Determine the (X, Y) coordinate at the center of the cell enclosing the given text.  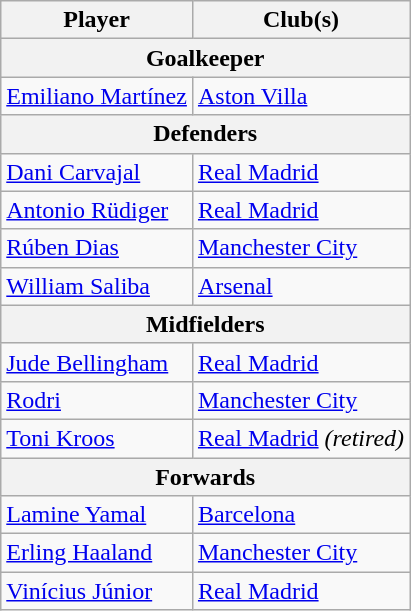
Club(s) (300, 20)
Toni Kroos (97, 438)
Antonio Rüdiger (97, 210)
Arsenal (300, 286)
Player (97, 20)
Defenders (206, 134)
Dani Carvajal (97, 172)
Barcelona (300, 515)
William Saliba (97, 286)
Erling Haaland (97, 553)
Goalkeeper (206, 58)
Emiliano Martínez (97, 96)
Lamine Yamal (97, 515)
Midfielders (206, 324)
Rúben Dias (97, 248)
Real Madrid (retired) (300, 438)
Vinícius Júnior (97, 591)
Rodri (97, 400)
Aston Villa (300, 96)
Jude Bellingham (97, 362)
Forwards (206, 477)
